For the text-containing cell, return its midpoint in [X, Y] coordinate format. 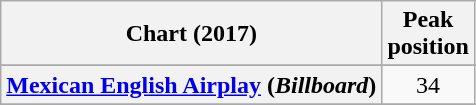
34 [428, 85]
Peakposition [428, 34]
Chart (2017) [192, 34]
Mexican English Airplay (Billboard) [192, 85]
